Capture the cell that displays the provided text and extract its (X, Y) central coordinate. 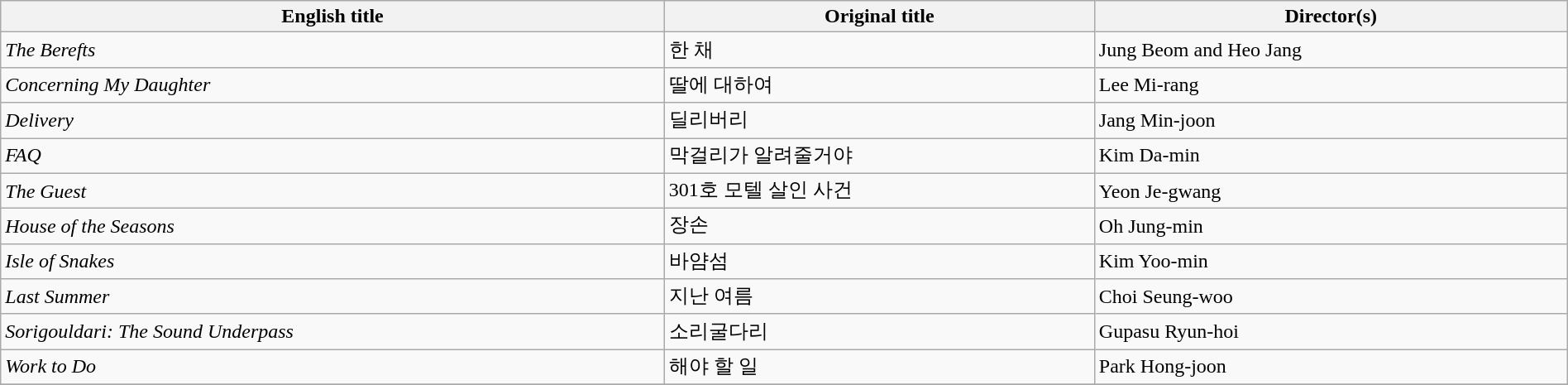
The Guest (332, 190)
Concerning My Daughter (332, 84)
Original title (879, 17)
한 채 (879, 50)
English title (332, 17)
Park Hong-joon (1331, 368)
Kim Yoo-min (1331, 262)
Last Summer (332, 296)
The Berefts (332, 50)
FAQ (332, 156)
Gupasu Ryun-hoi (1331, 331)
장손 (879, 227)
Delivery (332, 121)
Kim Da-min (1331, 156)
Jang Min-joon (1331, 121)
Director(s) (1331, 17)
소리굴다리 (879, 331)
Work to Do (332, 368)
Sorigouldari: The Sound Underpass (332, 331)
Oh Jung-min (1331, 227)
301호 모텔 살인 사건 (879, 190)
Choi Seung-woo (1331, 296)
바얌섬 (879, 262)
지난 여름 (879, 296)
Yeon Je-gwang (1331, 190)
Lee Mi-rang (1331, 84)
막걸리가 알려줄거야 (879, 156)
House of the Seasons (332, 227)
해야 할 일 (879, 368)
딸에 대하여 (879, 84)
Isle of Snakes (332, 262)
딜리버리 (879, 121)
Jung Beom and Heo Jang (1331, 50)
